Capture the cell that displays the provided text and extract its (X, Y) central coordinate. 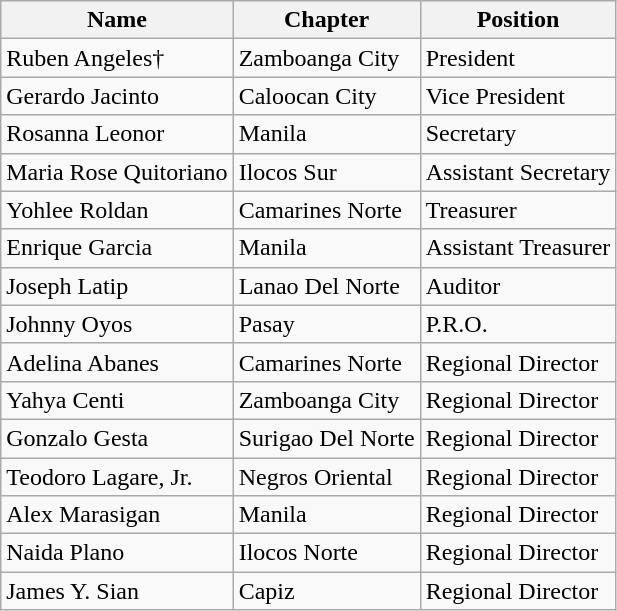
Yohlee Roldan (117, 210)
Lanao Del Norte (326, 286)
Adelina Abanes (117, 362)
Enrique Garcia (117, 248)
Rosanna Leonor (117, 134)
Gerardo Jacinto (117, 96)
Alex Marasigan (117, 515)
President (518, 58)
Pasay (326, 324)
Auditor (518, 286)
Joseph Latip (117, 286)
Capiz (326, 591)
Gonzalo Gesta (117, 438)
James Y. Sian (117, 591)
Secretary (518, 134)
Maria Rose Quitoriano (117, 172)
Caloocan City (326, 96)
Naida Plano (117, 553)
Vice President (518, 96)
Surigao Del Norte (326, 438)
Teodoro Lagare, Jr. (117, 477)
Johnny Oyos (117, 324)
Ruben Angeles† (117, 58)
Negros Oriental (326, 477)
Assistant Secretary (518, 172)
Assistant Treasurer (518, 248)
P.R.O. (518, 324)
Ilocos Sur (326, 172)
Position (518, 20)
Name (117, 20)
Yahya Centi (117, 400)
Treasurer (518, 210)
Ilocos Norte (326, 553)
Chapter (326, 20)
